Locate the cell with the specified text and output its [x, y] center coordinate. 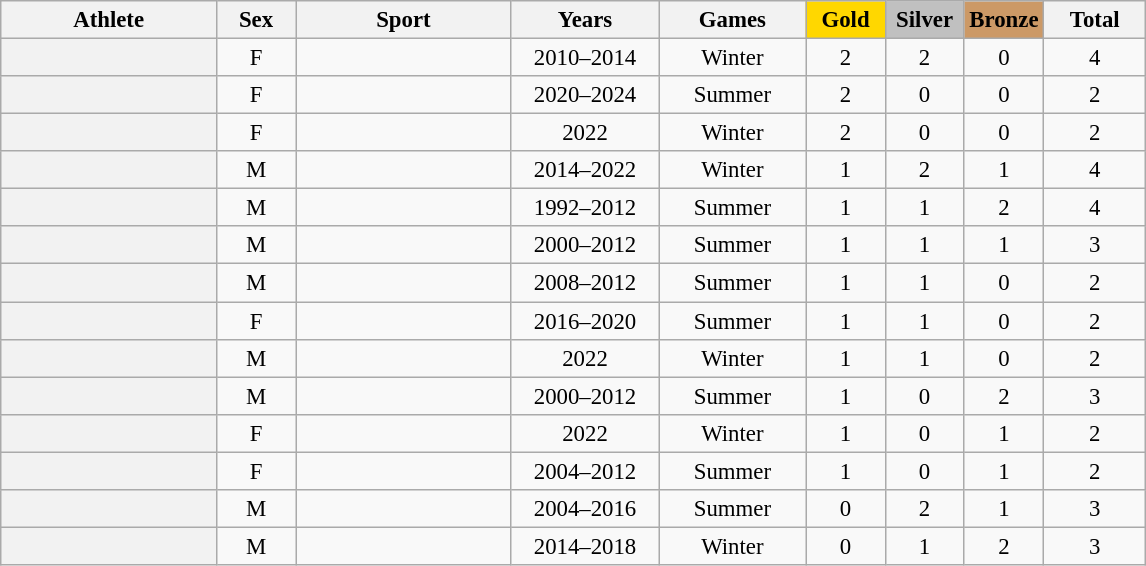
Gold [846, 20]
Silver [924, 20]
Bronze [1004, 20]
Total [1095, 20]
Sex [256, 20]
Games [732, 20]
Years [584, 20]
1992–2012 [584, 208]
2004–2016 [584, 509]
2014–2022 [584, 170]
2008–2012 [584, 283]
Athlete [109, 20]
2010–2014 [584, 58]
2004–2012 [584, 471]
2014–2018 [584, 546]
2016–2020 [584, 321]
Sport [404, 20]
2020–2024 [584, 95]
